Pinpoint the cell where the given text exists, returning its (x, y) midpoint coordinate. 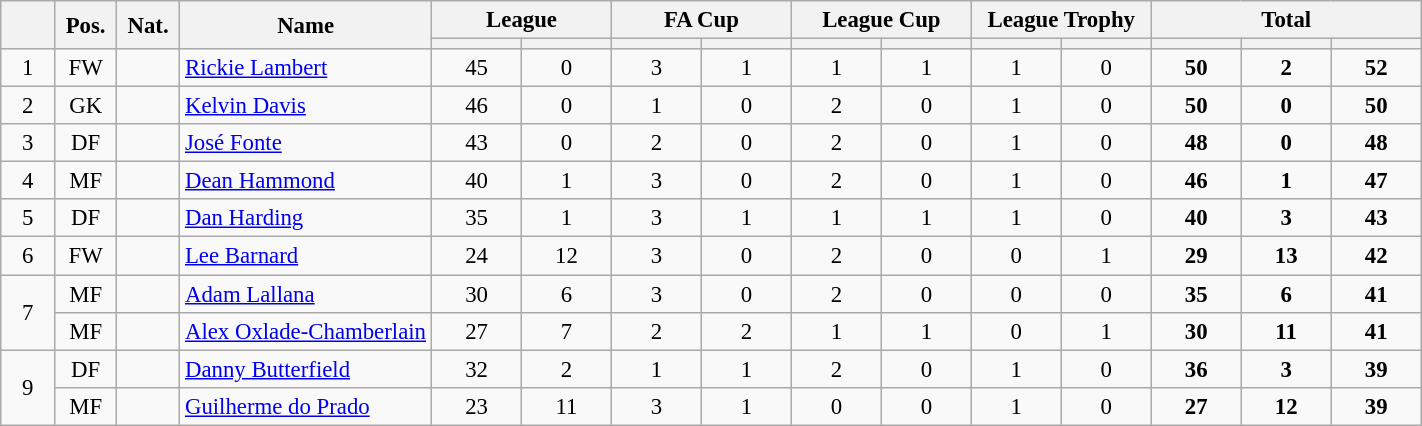
Lee Barnard (306, 256)
League (522, 20)
29 (1196, 256)
13 (1286, 256)
36 (1196, 369)
4 (28, 181)
23 (477, 406)
Alex Oxlade-Chamberlain (306, 331)
45 (477, 68)
32 (477, 369)
47 (1376, 181)
Total (1286, 20)
Guilherme do Prado (306, 406)
FA Cup (701, 20)
Name (306, 25)
9 (28, 388)
52 (1376, 68)
24 (477, 256)
Danny Butterfield (306, 369)
José Fonte (306, 143)
Rickie Lambert (306, 68)
42 (1376, 256)
Kelvin Davis (306, 106)
Nat. (148, 25)
Pos. (86, 25)
5 (28, 219)
Adam Lallana (306, 294)
GK (86, 106)
Dan Harding (306, 219)
League Trophy (1061, 20)
League Cup (881, 20)
Dean Hammond (306, 181)
